Output the [x, y] coordinate of the center of the cell containing the given text.  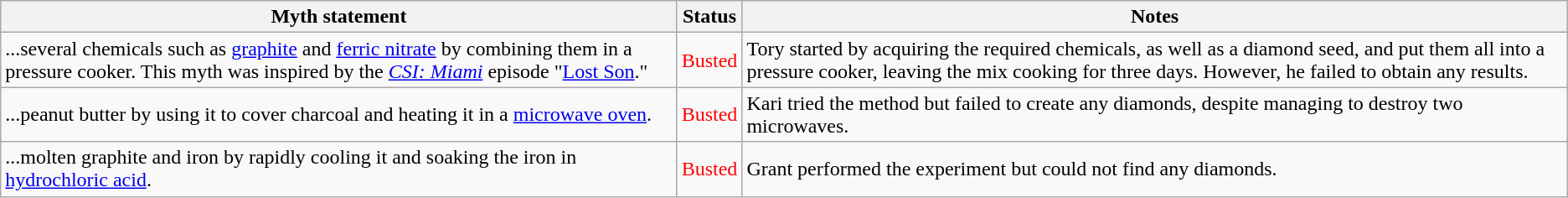
Myth statement [338, 17]
Grant performed the experiment but could not find any diamonds. [1154, 169]
...molten graphite and iron by rapidly cooling it and soaking the iron in hydrochloric acid. [338, 169]
...peanut butter by using it to cover charcoal and heating it in a microwave oven. [338, 114]
Kari tried the method but failed to create any diamonds, despite managing to destroy two microwaves. [1154, 114]
Notes [1154, 17]
Status [709, 17]
